Pinpoint the cell where the given text exists, returning its [X, Y] midpoint coordinate. 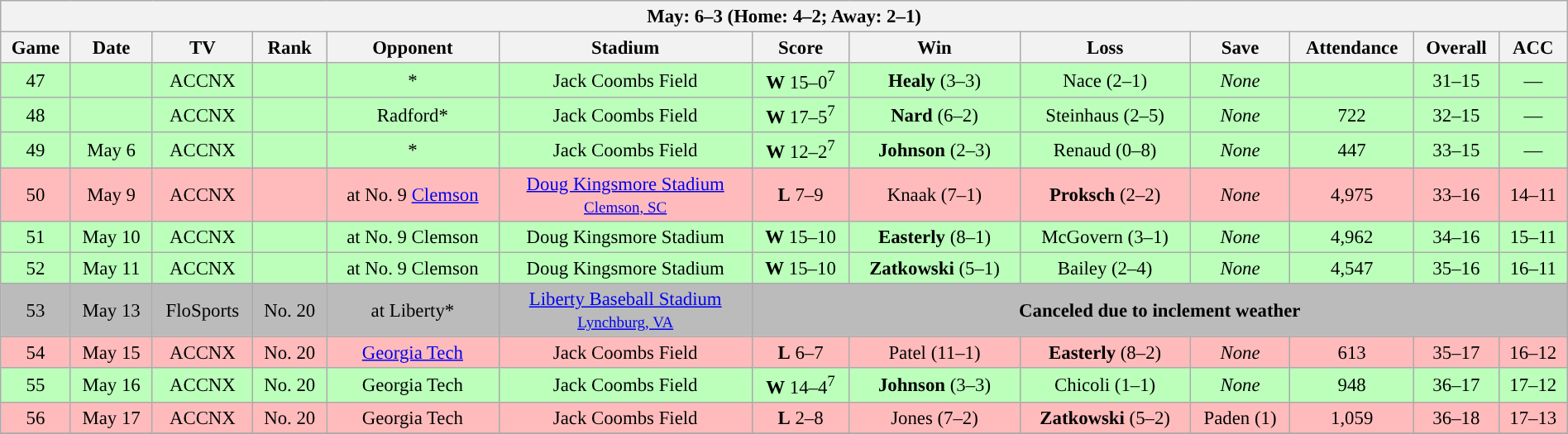
Proksch (2–2) [1105, 193]
Renaud (0–8) [1105, 150]
14–11 [1533, 193]
Stadium [625, 47]
W 15–07 [801, 80]
Knaak (7–1) [935, 193]
Canceled due to inclement weather [1159, 309]
15–11 [1533, 236]
31–15 [1456, 80]
Patel (11–1) [935, 352]
1,059 [1351, 418]
47 [36, 80]
Score [801, 47]
May 9 [111, 193]
4,962 [1351, 236]
4,547 [1351, 268]
50 [36, 193]
ACC [1533, 47]
Overall [1456, 47]
Healy (3–3) [935, 80]
722 [1351, 115]
16–11 [1533, 268]
W 12–27 [801, 150]
49 [36, 150]
35–16 [1456, 268]
447 [1351, 150]
Bailey (2–4) [1105, 268]
W 17–57 [801, 115]
51 [36, 236]
36–17 [1456, 384]
May 17 [111, 418]
17–13 [1533, 418]
TV [203, 47]
4,975 [1351, 193]
Johnson (3–3) [935, 384]
35–17 [1456, 352]
May 11 [111, 268]
May 13 [111, 309]
Date [111, 47]
34–16 [1456, 236]
Jones (7–2) [935, 418]
Nace (2–1) [1105, 80]
56 [36, 418]
Liberty Baseball StadiumLynchburg, VA [625, 309]
Steinhaus (2–5) [1105, 115]
17–12 [1533, 384]
Save [1241, 47]
Win [935, 47]
Doug Kingsmore StadiumClemson, SC [625, 193]
Chicoli (1–1) [1105, 384]
Paden (1) [1241, 418]
Loss [1105, 47]
L 2–8 [801, 418]
May 16 [111, 384]
Game [36, 47]
Zatkowski (5–2) [1105, 418]
16–12 [1533, 352]
53 [36, 309]
FloSports [203, 309]
W 14–47 [801, 384]
Attendance [1351, 47]
May 10 [111, 236]
48 [36, 115]
at Liberty* [413, 309]
52 [36, 268]
L 7–9 [801, 193]
33–15 [1456, 150]
33–16 [1456, 193]
Rank [289, 47]
Nard (6–2) [935, 115]
948 [1351, 384]
May 6 [111, 150]
55 [36, 384]
May: 6–3 (Home: 4–2; Away: 2–1) [784, 17]
May 15 [111, 352]
McGovern (3–1) [1105, 236]
Opponent [413, 47]
Johnson (2–3) [935, 150]
Easterly (8–1) [935, 236]
Radford* [413, 115]
L 6–7 [801, 352]
54 [36, 352]
Zatkowski (5–1) [935, 268]
32–15 [1456, 115]
36–18 [1456, 418]
Easterly (8–2) [1105, 352]
613 [1351, 352]
